Locate the cell with the specified text and output its (X, Y) center coordinate. 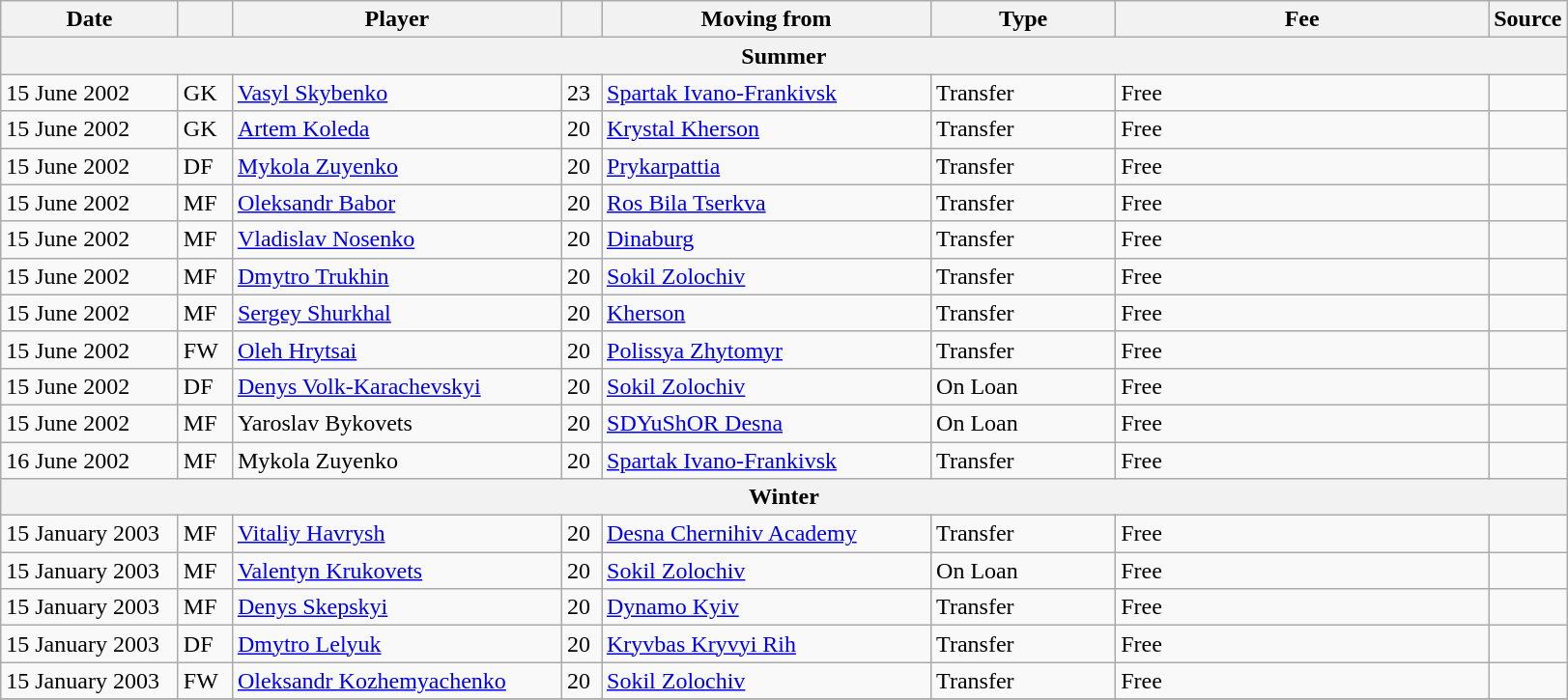
Oleksandr Kozhemyachenko (396, 681)
Denys Volk-Karachevskyi (396, 386)
Vitaliy Havrysh (396, 534)
Sergey Shurkhal (396, 313)
Denys Skepskyi (396, 607)
Dmytro Trukhin (396, 276)
Source (1528, 19)
Artem Koleda (396, 129)
Valentyn Krukovets (396, 571)
Winter (784, 497)
Fee (1302, 19)
Moving from (765, 19)
Krystal Kherson (765, 129)
Player (396, 19)
Summer (784, 56)
23 (582, 93)
16 June 2002 (90, 461)
Date (90, 19)
Dinaburg (765, 239)
Vladislav Nosenko (396, 239)
Ros Bila Tserkva (765, 203)
Oleh Hrytsai (396, 350)
SDYuShOR Desna (765, 423)
Desna Chernihiv Academy (765, 534)
Polissya Zhytomyr (765, 350)
Dynamo Kyiv (765, 607)
Oleksandr Babor (396, 203)
Prykarpattia (765, 166)
Kherson (765, 313)
Kryvbas Kryvyi Rih (765, 644)
Yaroslav Bykovets (396, 423)
Dmytro Lelyuk (396, 644)
Type (1024, 19)
Vasyl Skybenko (396, 93)
